Provide the [x, y] coordinate of the cell's center where the given text is located.  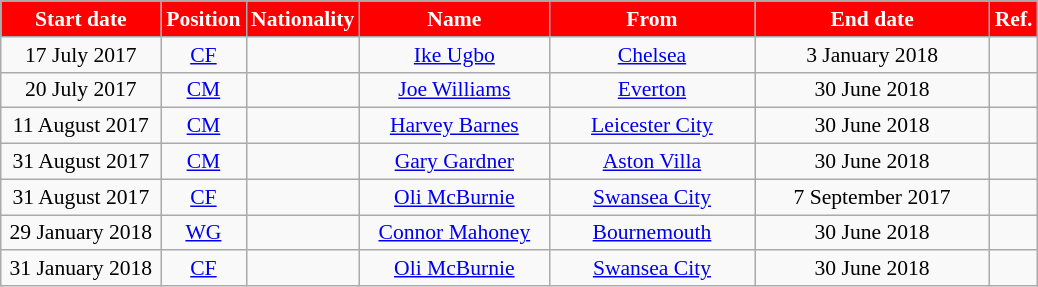
Joe Williams [454, 90]
Leicester City [652, 126]
Gary Gardner [454, 162]
End date [872, 19]
20 July 2017 [81, 90]
Start date [81, 19]
Name [454, 19]
Chelsea [652, 55]
Harvey Barnes [454, 126]
Connor Mahoney [454, 233]
WG [204, 233]
29 January 2018 [81, 233]
Nationality [302, 19]
Bournemouth [652, 233]
Everton [652, 90]
17 July 2017 [81, 55]
Aston Villa [652, 162]
Position [204, 19]
31 January 2018 [81, 269]
11 August 2017 [81, 126]
From [652, 19]
Ike Ugbo [454, 55]
3 January 2018 [872, 55]
7 September 2017 [872, 197]
Ref. [1014, 19]
